Locate the cell with the specified text and output its [X, Y] center coordinate. 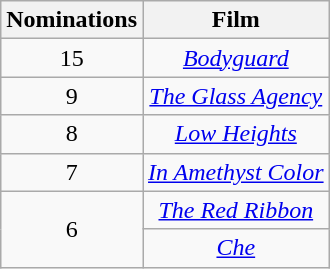
In Amethyst Color [236, 172]
15 [72, 58]
8 [72, 134]
Bodyguard [236, 58]
9 [72, 96]
6 [72, 229]
Low Heights [236, 134]
The Glass Agency [236, 96]
Che [236, 248]
7 [72, 172]
The Red Ribbon [236, 210]
Nominations [72, 20]
Film [236, 20]
